Return [X, Y] of the center of cell containing provided text 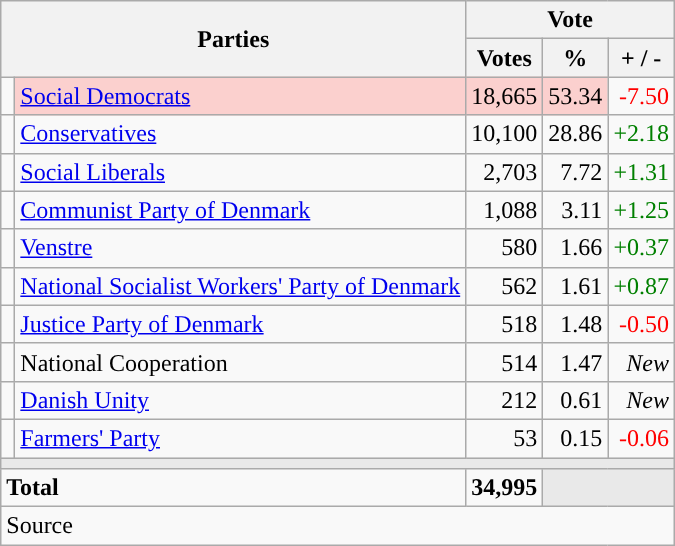
514 [504, 362]
Communist Party of Denmark [240, 210]
518 [504, 324]
Social Democrats [240, 96]
+1.31 [642, 172]
0.15 [576, 438]
Danish Unity [240, 400]
580 [504, 248]
Justice Party of Denmark [240, 324]
National Socialist Workers' Party of Denmark [240, 286]
-0.50 [642, 324]
Votes [504, 58]
34,995 [504, 488]
28.86 [576, 134]
% [576, 58]
-7.50 [642, 96]
53.34 [576, 96]
53 [504, 438]
212 [504, 400]
+1.25 [642, 210]
Social Liberals [240, 172]
Conservatives [240, 134]
7.72 [576, 172]
1.61 [576, 286]
National Cooperation [240, 362]
1.48 [576, 324]
+2.18 [642, 134]
Total [234, 488]
+0.37 [642, 248]
+ / - [642, 58]
Vote [570, 20]
+0.87 [642, 286]
1,088 [504, 210]
1.47 [576, 362]
Farmers' Party [240, 438]
2,703 [504, 172]
-0.06 [642, 438]
Parties [234, 39]
18,665 [504, 96]
10,100 [504, 134]
Source [338, 526]
0.61 [576, 400]
3.11 [576, 210]
1.66 [576, 248]
Venstre [240, 248]
562 [504, 286]
